Search for the cell housing the specified text and yield its (x, y) center coordinate. 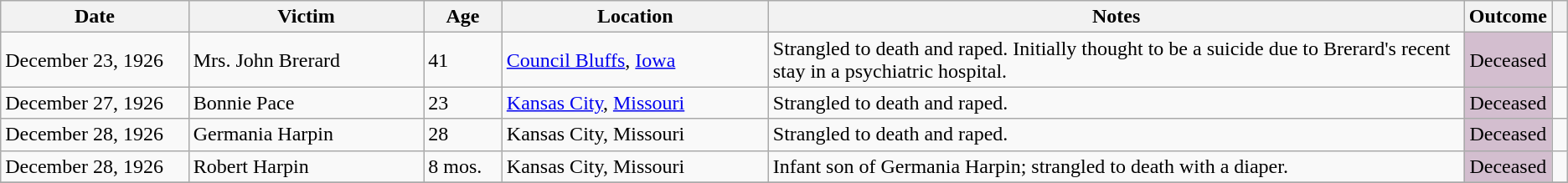
Outcome (1508, 17)
Infant son of Germania Harpin; strangled to death with a diaper. (1116, 166)
Bonnie Pace (307, 103)
Location (635, 17)
23 (463, 103)
Mrs. John Brerard (307, 60)
Strangled to death and raped. Initially thought to be a suicide due to Brerard's recent stay in a psychiatric hospital. (1116, 60)
Date (95, 17)
Victim (307, 17)
Council Bluffs, Iowa (635, 60)
8 mos. (463, 166)
41 (463, 60)
Germania Harpin (307, 135)
28 (463, 135)
Notes (1116, 17)
December 27, 1926 (95, 103)
Robert Harpin (307, 166)
December 23, 1926 (95, 60)
Age (463, 17)
